Determine the [X, Y] coordinate at the center of the cell enclosing the given text.  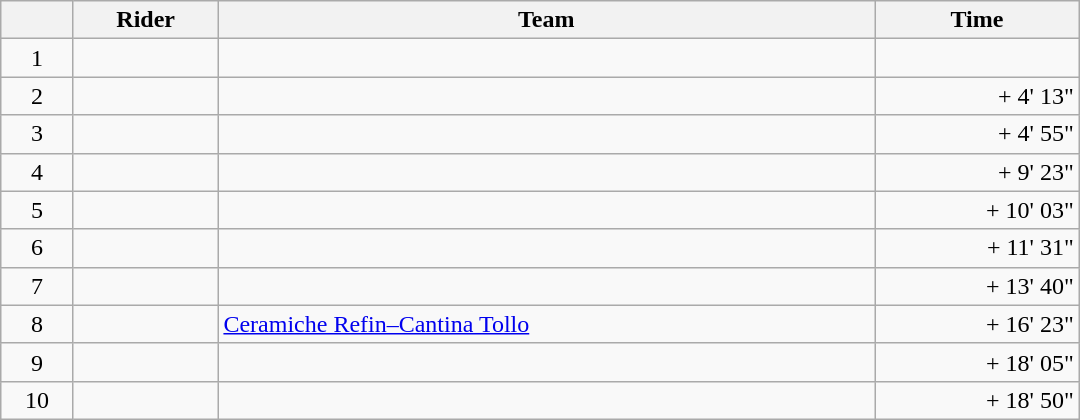
2 [38, 96]
+ 18' 05" [978, 362]
+ 13' 40" [978, 286]
+ 10' 03" [978, 210]
1 [38, 58]
10 [38, 400]
+ 11' 31" [978, 248]
4 [38, 172]
Time [978, 20]
Team [546, 20]
+ 4' 13" [978, 96]
Ceramiche Refin–Cantina Tollo [546, 324]
Rider [145, 20]
3 [38, 134]
+ 16' 23" [978, 324]
9 [38, 362]
6 [38, 248]
8 [38, 324]
+ 18' 50" [978, 400]
+ 4' 55" [978, 134]
7 [38, 286]
5 [38, 210]
+ 9' 23" [978, 172]
